Locate the cell with the specified text and output its (x, y) center coordinate. 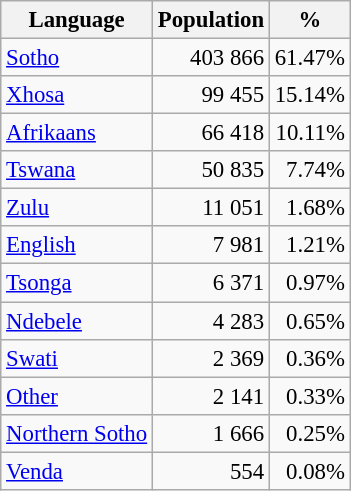
7.74% (310, 170)
99 455 (210, 95)
2 141 (210, 396)
7 981 (210, 245)
15.14% (310, 95)
Population (210, 20)
10.11% (310, 133)
403 866 (210, 58)
61.47% (310, 58)
4 283 (210, 321)
1.21% (310, 245)
11 051 (210, 208)
Zulu (77, 208)
Swati (77, 358)
1 666 (210, 433)
Ndebele (77, 321)
0.25% (310, 433)
English (77, 245)
0.97% (310, 283)
Afrikaans (77, 133)
0.33% (310, 396)
1.68% (310, 208)
Venda (77, 471)
0.65% (310, 321)
554 (210, 471)
6 371 (210, 283)
Other (77, 396)
Xhosa (77, 95)
Northern Sotho (77, 433)
Tswana (77, 170)
2 369 (210, 358)
50 835 (210, 170)
0.08% (310, 471)
0.36% (310, 358)
Tsonga (77, 283)
66 418 (210, 133)
% (310, 20)
Sotho (77, 58)
Language (77, 20)
